Pinpoint the cell where the given text exists, returning its [x, y] midpoint coordinate. 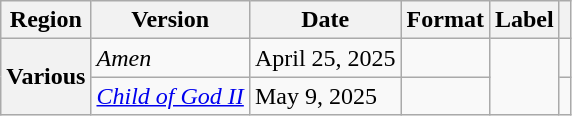
Amen [170, 58]
Child of God II [170, 96]
April 25, 2025 [325, 58]
Version [170, 20]
Format [445, 20]
Label [524, 20]
Date [325, 20]
Region [46, 20]
Various [46, 77]
May 9, 2025 [325, 96]
